Determine the [x, y] coordinate at the center of the cell enclosing the given text.  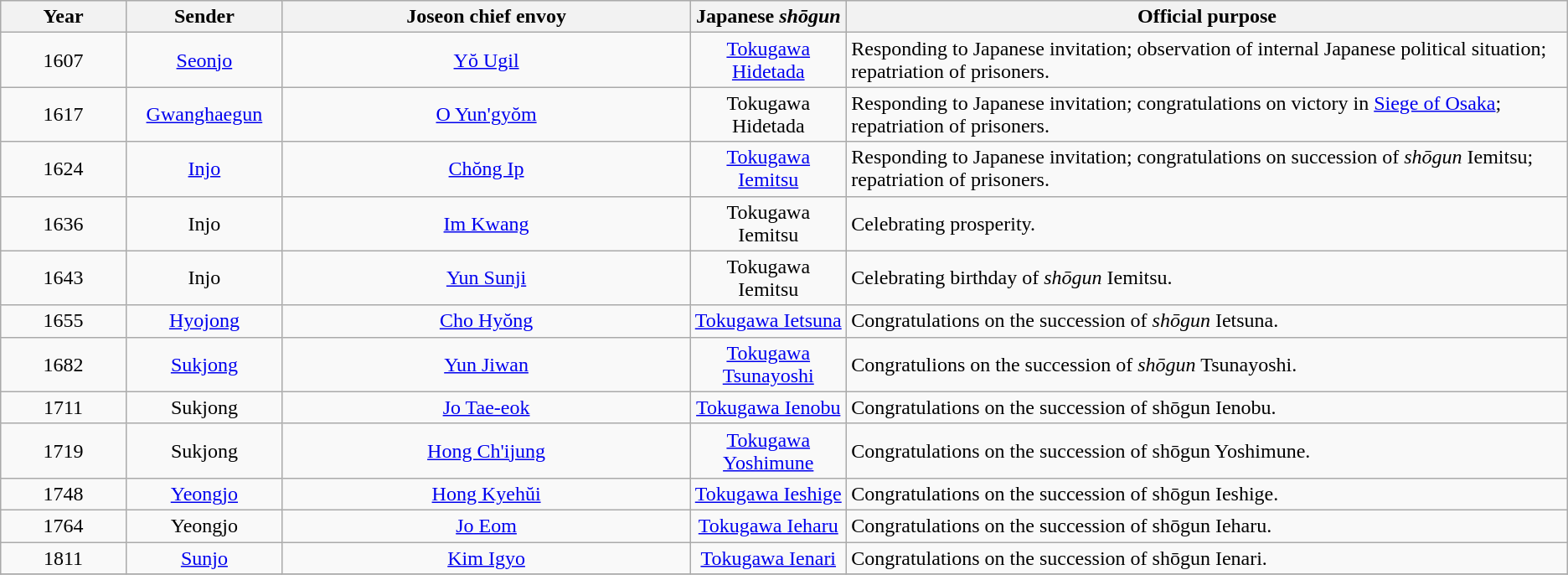
Chŏng Ip [486, 169]
1655 [64, 321]
1719 [64, 451]
Tokugawa Ienari [769, 557]
Im Kwang [486, 223]
Congratulations on the succession of shōgun Ienari. [1207, 557]
O Yun'gyŏm [486, 114]
1607 [64, 60]
Sender [204, 17]
Joseon chief envoy [486, 17]
Congratulations on the succession of shōgun Yoshimune. [1207, 451]
1682 [64, 364]
Congratulations on the succession of shōgun Ieshige. [1207, 494]
Yun Jiwan [486, 364]
Celebrating prosperity. [1207, 223]
1617 [64, 114]
Tokugawa Tsunayoshi [769, 364]
1748 [64, 494]
Hong Ch'ijung [486, 451]
Kim Igyo [486, 557]
1711 [64, 407]
Congratulations on the succession of shōgun Ienobu. [1207, 407]
1764 [64, 526]
Congratulations on the succession of shōgun Ietsuna. [1207, 321]
Sunjo [204, 557]
Jo Eom [486, 526]
Official purpose [1207, 17]
Year [64, 17]
Yŏ Ugil [486, 60]
1624 [64, 169]
Cho Hyŏng [486, 321]
Congratulions on the succession of shōgun Tsunayoshi. [1207, 364]
Japanese shōgun [769, 17]
Responding to Japanese invitation; observation of internal Japanese political situation; repatriation of prisoners. [1207, 60]
Responding to Japanese invitation; congratulations on victory in Siege of Osaka; repatriation of prisoners. [1207, 114]
Responding to Japanese invitation; congratulations on succession of shōgun Iemitsu; repatriation of prisoners. [1207, 169]
Hyojong [204, 321]
Yun Sunji [486, 278]
Celebrating birthday of shōgun Iemitsu. [1207, 278]
1643 [64, 278]
1811 [64, 557]
Hong Kyehŭi [486, 494]
1636 [64, 223]
Jo Tae-eok [486, 407]
Tokugawa Ieharu [769, 526]
Tokugawa Ietsuna [769, 321]
Tokugawa Yoshimune [769, 451]
Seonjo [204, 60]
Tokugawa Ienobu [769, 407]
Tokugawa Ieshige [769, 494]
Gwanghaegun [204, 114]
Congratulations on the succession of shōgun Ieharu. [1207, 526]
